Provide the (x, y) coordinate of the cell's center where the given text is located.  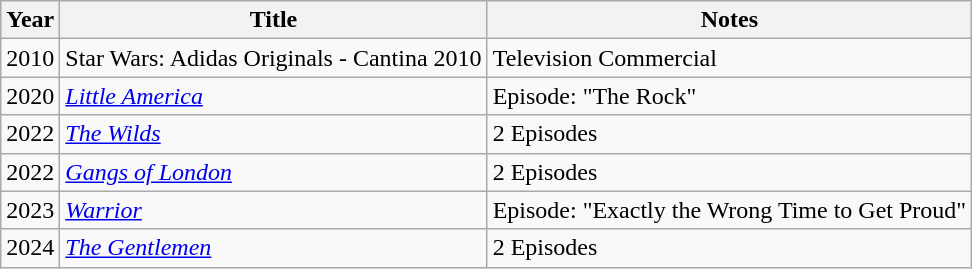
The Gentlemen (274, 248)
Star Wars: Adidas Originals - Cantina 2010 (274, 58)
Television Commercial (730, 58)
Year (30, 20)
The Wilds (274, 134)
Title (274, 20)
Warrior (274, 210)
Little America (274, 96)
2010 (30, 58)
2024 (30, 248)
Episode: "The Rock" (730, 96)
Notes (730, 20)
Gangs of London (274, 172)
Episode: "Exactly the Wrong Time to Get Proud" (730, 210)
2023 (30, 210)
2020 (30, 96)
